Return the (X, Y) coordinate for the center point of the cell that contains the specified text.  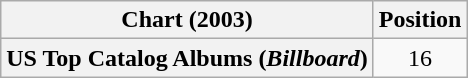
US Top Catalog Albums (Billboard) (187, 58)
16 (420, 58)
Position (420, 20)
Chart (2003) (187, 20)
